Return (X, Y) of the center of cell containing provided text 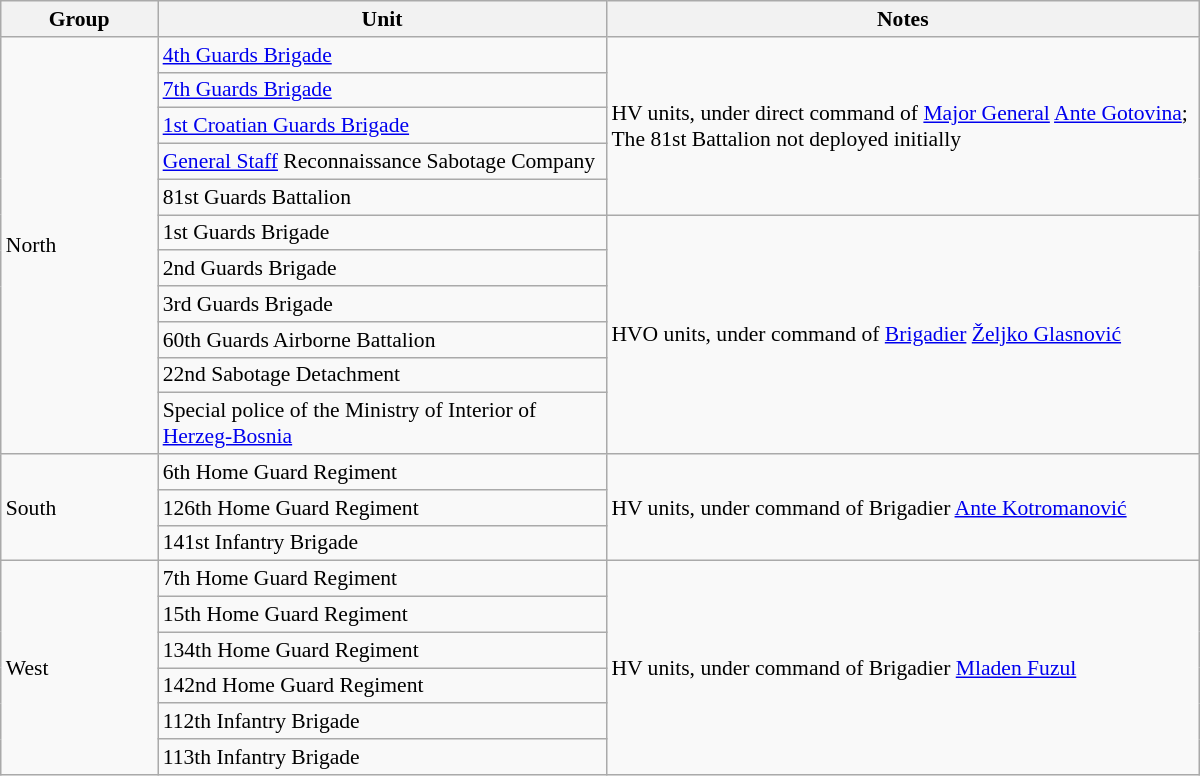
2nd Guards Brigade (382, 269)
Special police of the Ministry of Interior of Herzeg-Bosnia (382, 424)
West (80, 668)
112th Infantry Brigade (382, 722)
Group (80, 19)
22nd Sabotage Detachment (382, 375)
7th Guards Brigade (382, 90)
HV units, under command of Brigadier Mladen Fuzul (902, 668)
15th Home Guard Regiment (382, 615)
113th Infantry Brigade (382, 757)
6th Home Guard Regiment (382, 472)
HV units, under direct command of Major General Ante Gotovina; The 81st Battalion not deployed initially (902, 126)
142nd Home Guard Regiment (382, 686)
7th Home Guard Regiment (382, 579)
126th Home Guard Regiment (382, 508)
HV units, under command of Brigadier Ante Kotromanović (902, 508)
81st Guards Battalion (382, 197)
1st Guards Brigade (382, 233)
134th Home Guard Regiment (382, 650)
3rd Guards Brigade (382, 304)
North (80, 246)
HVO units, under command of Brigadier Željko Glasnović (902, 334)
South (80, 508)
4th Guards Brigade (382, 55)
General Staff Reconnaissance Sabotage Company (382, 162)
Unit (382, 19)
Notes (902, 19)
1st Croatian Guards Brigade (382, 126)
60th Guards Airborne Battalion (382, 340)
141st Infantry Brigade (382, 543)
